Determine the [X, Y] coordinate at the center of the cell enclosing the given text.  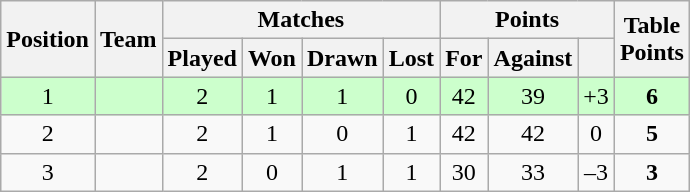
Lost [411, 58]
Team [128, 39]
30 [464, 172]
5 [652, 134]
Won [272, 58]
For [464, 58]
39 [533, 96]
Position [48, 39]
–3 [596, 172]
Points [528, 20]
Matches [301, 20]
6 [652, 96]
+3 [596, 96]
Drawn [343, 58]
TablePoints [652, 39]
Played [202, 58]
33 [533, 172]
Against [533, 58]
